Pinpoint the cell where the given text exists, returning its [x, y] midpoint coordinate. 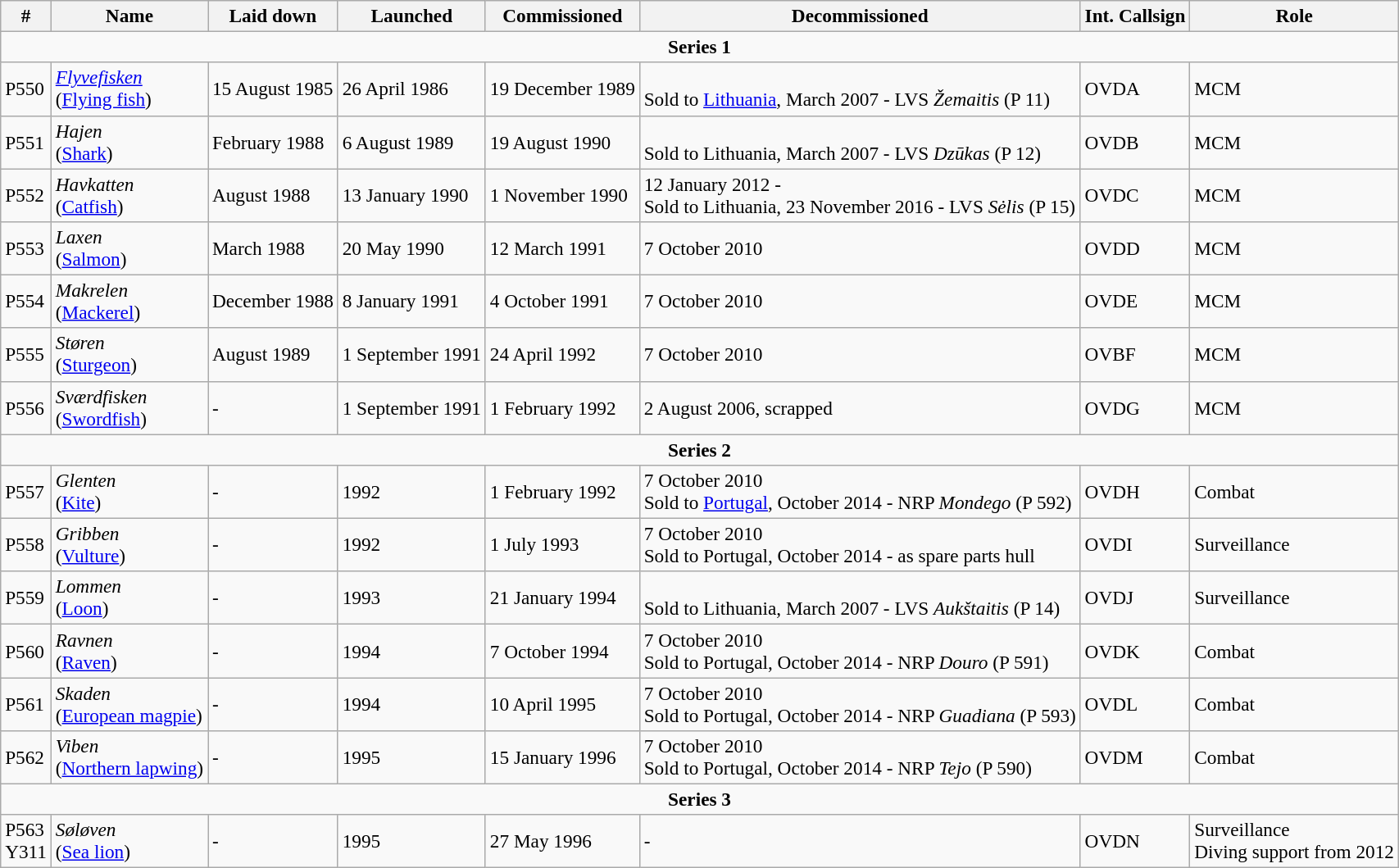
P556 [26, 408]
OVDD [1135, 248]
P560 [26, 651]
Sold to Lithuania, March 2007 - LVS Dzūkas (P 12) [860, 143]
7 October 2010 Sold to Portugal, October 2014 - NRP Mondego (P 592) [860, 492]
OVDE [1135, 302]
Flyvefisken(Flying fish) [129, 89]
Launched [411, 16]
Glenten(Kite) [129, 492]
February 1988 [274, 143]
P553 [26, 248]
2 August 2006, scrapped [860, 408]
Surveillance Diving support from 2012 [1295, 841]
P552 [26, 195]
P557 [26, 492]
Havkatten(Catfish) [129, 195]
OVBF [1135, 354]
OVDB [1135, 143]
OVDL [1135, 703]
7 October 2010 Sold to Portugal, October 2014 - NRP Douro (P 591) [860, 651]
December 1988 [274, 302]
Laxen(Salmon) [129, 248]
Lommen(Loon) [129, 598]
Role [1295, 16]
Series 2 [700, 449]
P554 [26, 302]
OVDJ [1135, 598]
21 January 1994 [562, 598]
Series 1 [700, 47]
# [26, 16]
August 1988 [274, 195]
P561 [26, 703]
P550 [26, 89]
6 August 1989 [411, 143]
Int. Callsign [1135, 16]
Series 3 [700, 799]
Makrelen(Mackerel) [129, 302]
March 1988 [274, 248]
Skaden(European magpie) [129, 703]
P563 Y311 [26, 841]
27 May 1996 [562, 841]
OVDH [1135, 492]
OVDK [1135, 651]
7 October 2010 Sold to Portugal, October 2014 - as spare parts hull [860, 544]
26 April 1986 [411, 89]
7 October 2010 Sold to Portugal, October 2014 - NRP Guadiana (P 593) [860, 703]
OVDA [1135, 89]
P562 [26, 757]
19 August 1990 [562, 143]
P555 [26, 354]
1993 [411, 598]
Name [129, 16]
12 March 1991 [562, 248]
P559 [26, 598]
P551 [26, 143]
15 January 1996 [562, 757]
Gribben(Vulture) [129, 544]
13 January 1990 [411, 195]
OVDG [1135, 408]
4 October 1991 [562, 302]
Hajen(Shark) [129, 143]
OVDC [1135, 195]
1 July 1993 [562, 544]
Ravnen(Raven) [129, 651]
Sold to Lithuania, March 2007 - LVS Žemaitis (P 11) [860, 89]
20 May 1990 [411, 248]
Sold to Lithuania, March 2007 - LVS Aukštaitis (P 14) [860, 598]
7 October 1994 [562, 651]
Sværdfisken(Swordfish) [129, 408]
Laid down [274, 16]
Viben(Northern lapwing) [129, 757]
Commissioned [562, 16]
8 January 1991 [411, 302]
12 January 2012 - Sold to Lithuania, 23 November 2016 - LVS Sėlis (P 15) [860, 195]
24 April 1992 [562, 354]
P558 [26, 544]
Decommissioned [860, 16]
OVDN [1135, 841]
OVDI [1135, 544]
1 November 1990 [562, 195]
15 August 1985 [274, 89]
7 October 2010 Sold to Portugal, October 2014 - NRP Tejo (P 590) [860, 757]
OVDM [1135, 757]
Støren(Sturgeon) [129, 354]
19 December 1989 [562, 89]
August 1989 [274, 354]
Søløven(Sea lion) [129, 841]
10 April 1995 [562, 703]
